Identify which cell holds the provided text, then report its [X, Y] central coordinate. 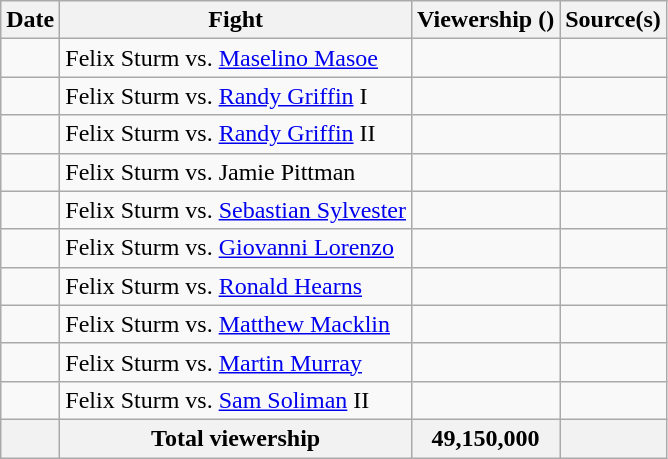
Source(s) [614, 20]
Felix Sturm vs. Maselino Masoe [236, 58]
Felix Sturm vs. Jamie Pittman [236, 172]
49,150,000 [486, 438]
Felix Sturm vs. Matthew Macklin [236, 324]
Felix Sturm vs. Sam Soliman II [236, 400]
Felix Sturm vs. Ronald Hearns [236, 286]
Felix Sturm vs. Randy Griffin II [236, 134]
Felix Sturm vs. Giovanni Lorenzo [236, 248]
Viewership () [486, 20]
Felix Sturm vs. Sebastian Sylvester [236, 210]
Total viewership [236, 438]
Date [30, 20]
Fight [236, 20]
Felix Sturm vs. Randy Griffin I [236, 96]
Felix Sturm vs. Martin Murray [236, 362]
